Pinpoint the cell where the given text exists, returning its [X, Y] midpoint coordinate. 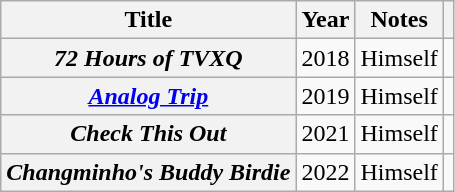
Title [148, 20]
2018 [326, 58]
Notes [399, 20]
72 Hours of TVXQ [148, 58]
2019 [326, 96]
Changminho's Buddy Birdie [148, 172]
Year [326, 20]
2022 [326, 172]
Check This Out [148, 134]
Analog Trip [148, 96]
2021 [326, 134]
